Return the (x, y) coordinate for the center point of the cell that contains the specified text.  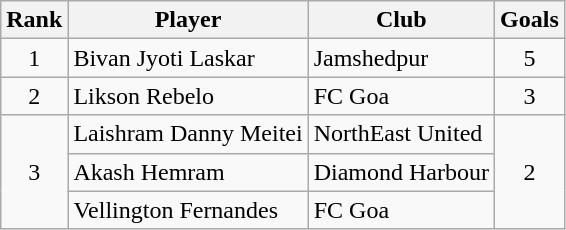
Diamond Harbour (401, 172)
Vellington Fernandes (188, 210)
Akash Hemram (188, 172)
Likson Rebelo (188, 96)
Club (401, 20)
Laishram Danny Meitei (188, 134)
Jamshedpur (401, 58)
NorthEast United (401, 134)
Rank (34, 20)
Goals (530, 20)
Bivan Jyoti Laskar (188, 58)
5 (530, 58)
Player (188, 20)
1 (34, 58)
